Locate the cell with the specified text and output its (x, y) center coordinate. 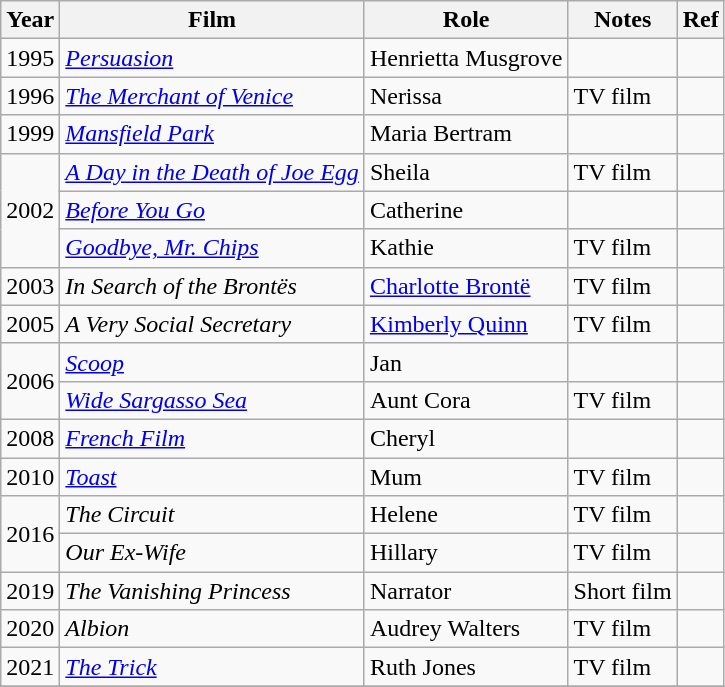
Role (466, 20)
Hillary (466, 553)
2008 (30, 438)
Persuasion (212, 58)
Scoop (212, 362)
Jan (466, 362)
2002 (30, 210)
Audrey Walters (466, 629)
The Circuit (212, 515)
The Trick (212, 667)
Kathie (466, 248)
In Search of the Brontës (212, 286)
Wide Sargasso Sea (212, 400)
Year (30, 20)
2020 (30, 629)
2019 (30, 591)
Cheryl (466, 438)
Mansfield Park (212, 134)
Nerissa (466, 96)
Short film (622, 591)
The Vanishing Princess (212, 591)
Henrietta Musgrove (466, 58)
2010 (30, 477)
Albion (212, 629)
Toast (212, 477)
Our Ex-Wife (212, 553)
A Day in the Death of Joe Egg (212, 172)
Notes (622, 20)
2003 (30, 286)
Helene (466, 515)
1996 (30, 96)
Catherine (466, 210)
1995 (30, 58)
Charlotte Brontë (466, 286)
The Merchant of Venice (212, 96)
Aunt Cora (466, 400)
French Film (212, 438)
Kimberly Quinn (466, 324)
A Very Social Secretary (212, 324)
Ruth Jones (466, 667)
Goodbye, Mr. Chips (212, 248)
2006 (30, 381)
Maria Bertram (466, 134)
Ref (700, 20)
2005 (30, 324)
Sheila (466, 172)
Before You Go (212, 210)
Mum (466, 477)
2016 (30, 534)
1999 (30, 134)
Film (212, 20)
Narrator (466, 591)
2021 (30, 667)
